Determine the [X, Y] coordinate at the center of the cell enclosing the given text.  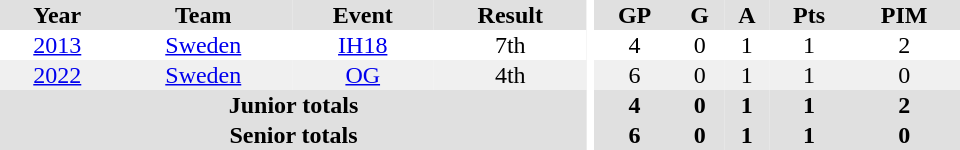
Year [58, 15]
GP [635, 15]
2013 [58, 45]
G [700, 15]
Team [204, 15]
4th [511, 75]
Result [511, 15]
IH18 [363, 45]
7th [511, 45]
Event [363, 15]
PIM [904, 15]
OG [363, 75]
A [747, 15]
Junior totals [294, 105]
2022 [58, 75]
Pts [810, 15]
Senior totals [294, 135]
